Detect which cell encompasses the target text, then output its [x, y] center coordinate. 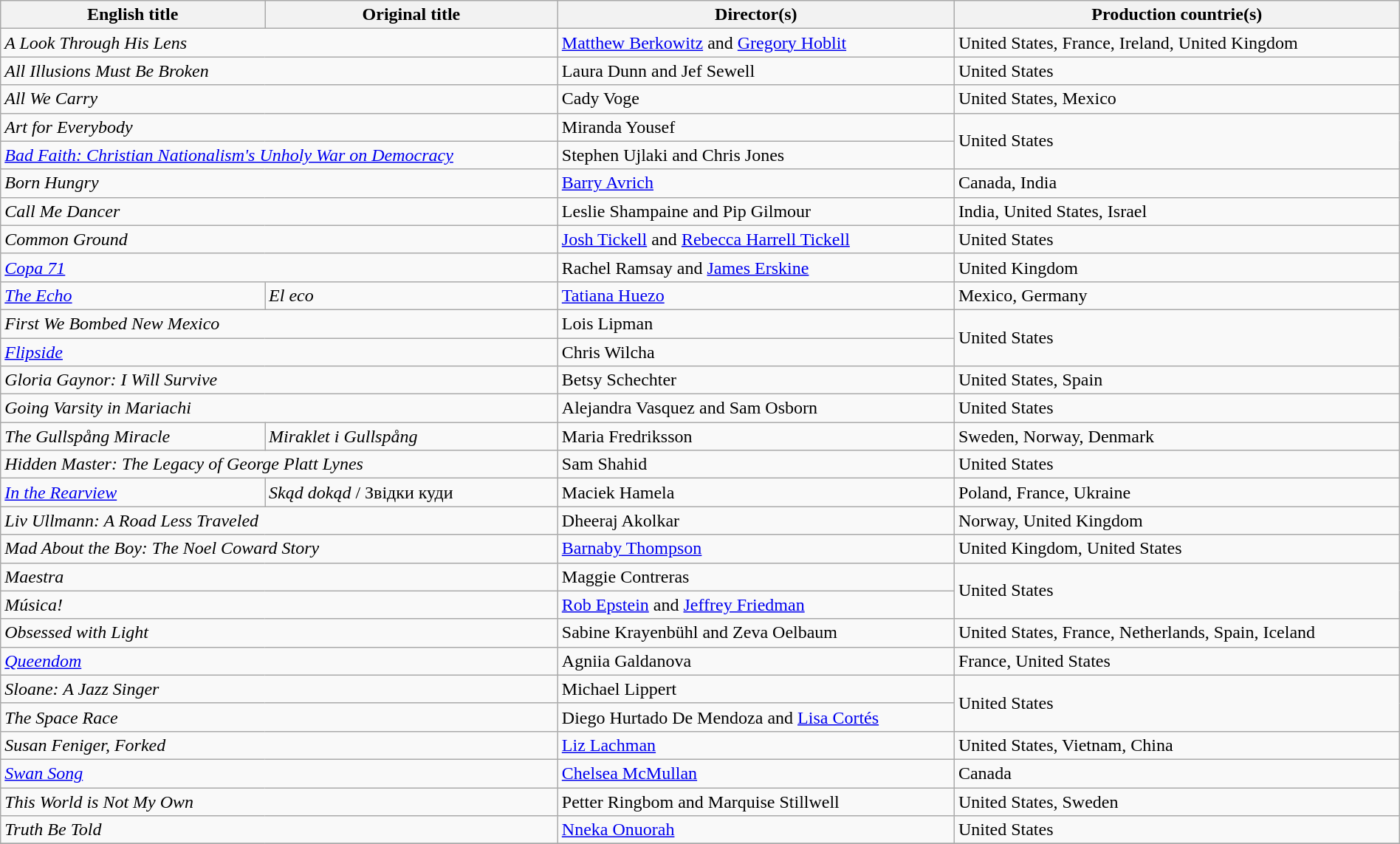
Art for Everybody [279, 127]
United States, Mexico [1177, 99]
Rob Epstein and Jeffrey Friedman [756, 605]
Common Ground [279, 239]
Laura Dunn and Jef Sewell [756, 71]
Josh Tickell and Rebecca Harrell Tickell [756, 239]
Tatiana Huezo [756, 295]
Hidden Master: The Legacy of George Platt Lynes [279, 464]
Copa 71 [279, 267]
The Echo [133, 295]
Agniia Galdanova [756, 661]
Rachel Ramsay and James Erskine [756, 267]
The Gullspång Miracle [133, 436]
A Look Through His Lens [279, 43]
Call Me Dancer [279, 211]
Liv Ullmann: A Road Less Traveled [279, 521]
Stephen Ujlaki and Chris Jones [756, 155]
United States, France, Netherlands, Spain, Iceland [1177, 633]
Miraklet i Gullspång [412, 436]
Betsy Schechter [756, 380]
El eco [412, 295]
Bad Faith: Christian Nationalism's Unholy War on Democracy [279, 155]
Sam Shahid [756, 464]
All Illusions Must Be Broken [279, 71]
Maciek Hamela [756, 493]
Sloane: A Jazz Singer [279, 689]
Director(s) [756, 15]
Sabine Krayenbühl and Zeva Oelbaum [756, 633]
Maggie Contreras [756, 577]
Poland, France, Ukraine [1177, 493]
English title [133, 15]
Sweden, Norway, Denmark [1177, 436]
Diego Hurtado De Mendoza and Lisa Cortés [756, 717]
Original title [412, 15]
Matthew Berkowitz and Gregory Hoblit [756, 43]
Norway, United Kingdom [1177, 521]
Maestra [279, 577]
Mad About the Boy: The Noel Coward Story [279, 549]
Skąd dokąd / Звідки куди [412, 493]
Flipside [279, 352]
United Kingdom, United States [1177, 549]
Miranda Yousef [756, 127]
Petter Ringbom and Marquise Stillwell [756, 801]
Going Varsity in Mariachi [279, 408]
Dheeraj Akolkar [756, 521]
Michael Lippert [756, 689]
United States, Sweden [1177, 801]
Mexico, Germany [1177, 295]
Alejandra Vasquez and Sam Osborn [756, 408]
Production countrie(s) [1177, 15]
India, United States, Israel [1177, 211]
Cady Voge [756, 99]
Susan Feniger, Forked [279, 745]
France, United States [1177, 661]
All We Carry [279, 99]
Maria Fredriksson [756, 436]
Canada [1177, 773]
Gloria Gaynor: I Will Survive [279, 380]
United States, Spain [1177, 380]
Swan Song [279, 773]
Born Hungry [279, 183]
United Kingdom [1177, 267]
Música! [279, 605]
Barry Avrich [756, 183]
United States, France, Ireland, United Kingdom [1177, 43]
First We Bombed New Mexico [279, 323]
Lois Lipman [756, 323]
In the Rearview [133, 493]
The Space Race [279, 717]
This World is Not My Own [279, 801]
Canada, India [1177, 183]
United States, Vietnam, China [1177, 745]
Liz Lachman [756, 745]
Chris Wilcha [756, 352]
Nneka Onuorah [756, 830]
Truth Be Told [279, 830]
Queendom [279, 661]
Leslie Shampaine and Pip Gilmour [756, 211]
Barnaby Thompson [756, 549]
Chelsea McMullan [756, 773]
Obsessed with Light [279, 633]
